Detect which cell encompasses the target text, then output its (X, Y) center coordinate. 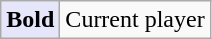
Current player (135, 20)
Bold (30, 20)
